Find where the given text appears and provide that cell's center as [x, y] coordinate. 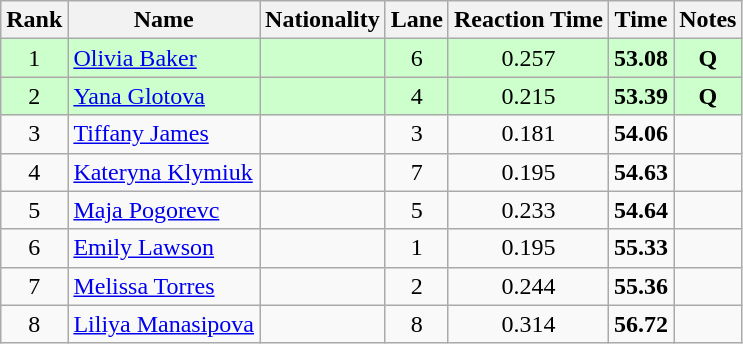
0.215 [528, 96]
0.314 [528, 324]
Tiffany James [164, 134]
53.39 [642, 96]
Yana Glotova [164, 96]
Lane [416, 20]
Notes [708, 20]
Liliya Manasipova [164, 324]
55.36 [642, 286]
Kateryna Klymiuk [164, 172]
0.181 [528, 134]
Olivia Baker [164, 58]
Reaction Time [528, 20]
54.06 [642, 134]
56.72 [642, 324]
Maja Pogorevc [164, 210]
Emily Lawson [164, 248]
0.233 [528, 210]
0.257 [528, 58]
0.244 [528, 286]
53.08 [642, 58]
Name [164, 20]
54.63 [642, 172]
Rank [34, 20]
Nationality [323, 20]
54.64 [642, 210]
Time [642, 20]
Melissa Torres [164, 286]
55.33 [642, 248]
